Find where the given text appears and provide that cell's center as [X, Y] coordinate. 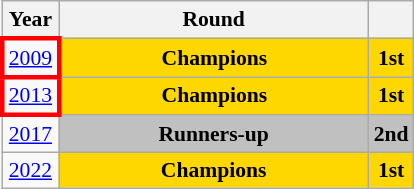
2022 [30, 171]
Runners-up [214, 134]
2009 [30, 58]
2013 [30, 96]
2nd [392, 134]
Round [214, 20]
Year [30, 20]
2017 [30, 134]
